Pinpoint the cell where the given text exists, returning its (x, y) midpoint coordinate. 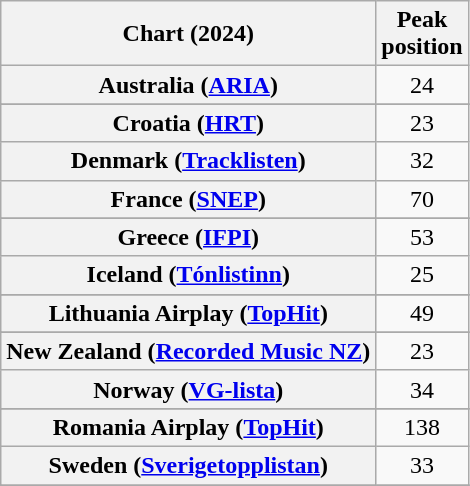
33 (422, 465)
Sweden (Sverigetopplistan) (188, 465)
34 (422, 389)
25 (422, 275)
Lithuania Airplay (TopHit) (188, 313)
Croatia (HRT) (188, 123)
24 (422, 85)
32 (422, 161)
49 (422, 313)
Peakposition (422, 34)
Australia (ARIA) (188, 85)
Denmark (Tracklisten) (188, 161)
Greece (IFPI) (188, 237)
Romania Airplay (TopHit) (188, 427)
France (SNEP) (188, 199)
Iceland (Tónlistinn) (188, 275)
Chart (2024) (188, 34)
70 (422, 199)
53 (422, 237)
Norway (VG-lista) (188, 389)
138 (422, 427)
New Zealand (Recorded Music NZ) (188, 351)
